Identify which cell holds the provided text, then report its (X, Y) central coordinate. 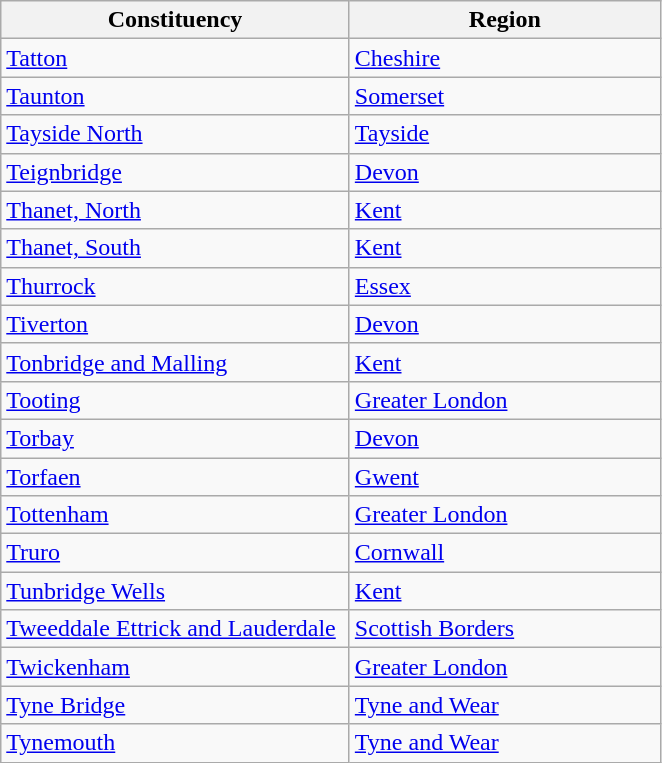
Twickenham (176, 667)
Thurrock (176, 286)
Torbay (176, 438)
Truro (176, 553)
Tynemouth (176, 743)
Tonbridge and Malling (176, 362)
Thanet, South (176, 248)
Thanet, North (176, 210)
Cornwall (504, 553)
Tayside (504, 134)
Region (504, 20)
Taunton (176, 96)
Tunbridge Wells (176, 591)
Torfaen (176, 477)
Tooting (176, 400)
Cheshire (504, 58)
Tweeddale Ettrick and Lauderdale (176, 629)
Tatton (176, 58)
Scottish Borders (504, 629)
Tiverton (176, 324)
Tayside North (176, 134)
Tottenham (176, 515)
Constituency (176, 20)
Teignbridge (176, 172)
Tyne Bridge (176, 705)
Somerset (504, 96)
Essex (504, 286)
Gwent (504, 477)
